Return (X, Y) of the center of cell containing provided text 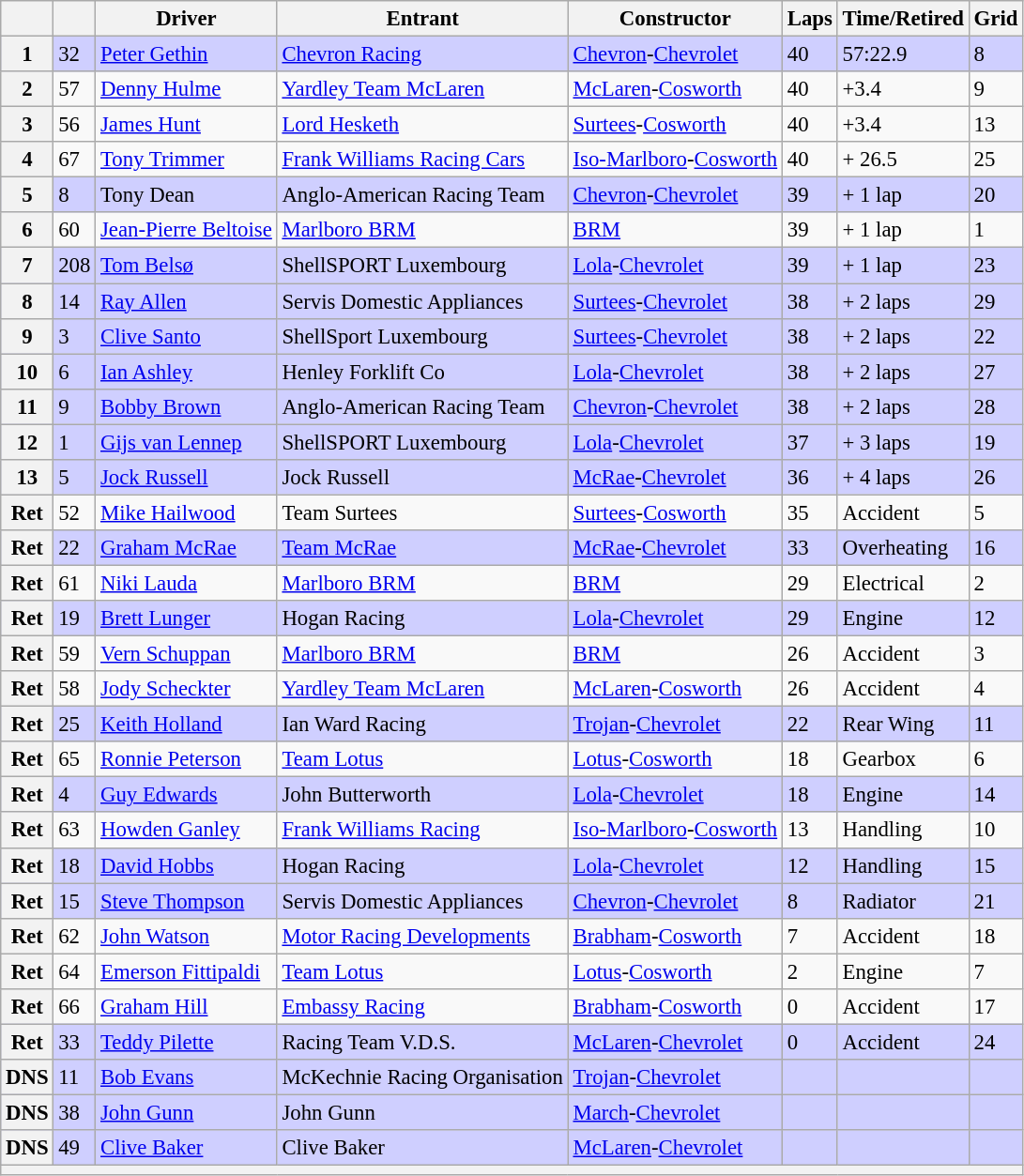
Vern Schuppan (186, 654)
Tom Belsø (186, 266)
64 (75, 971)
Niki Lauda (186, 583)
James Hunt (186, 125)
John Watson (186, 936)
35 (809, 512)
28 (995, 406)
Gearbox (903, 759)
Motor Racing Developments (422, 936)
Teddy Pilette (186, 1042)
49 (75, 1148)
Tony Trimmer (186, 160)
Frank Williams Racing (422, 831)
Denny Hulme (186, 89)
36 (809, 478)
Bob Evans (186, 1077)
Rear Wing (903, 725)
208 (75, 266)
16 (995, 548)
Clive Santo (186, 336)
Jody Scheckter (186, 689)
24 (995, 1042)
Jean-Pierre Beltoise (186, 230)
Tony Dean (186, 195)
56 (75, 125)
20 (995, 195)
Entrant (422, 19)
Grid (995, 19)
David Hobbs (186, 865)
Keith Holland (186, 725)
65 (75, 759)
+ 4 laps (903, 478)
Ian Ashley (186, 372)
Emerson Fittipaldi (186, 971)
52 (75, 512)
59 (75, 654)
17 (995, 1007)
21 (995, 901)
Electrical (903, 583)
Constructor (675, 19)
Ray Allen (186, 301)
Lord Hesketh (422, 125)
+ 3 laps (903, 442)
Graham Hill (186, 1007)
58 (75, 689)
Howden Ganley (186, 831)
Radiator (903, 901)
27 (995, 372)
62 (75, 936)
Graham McRae (186, 548)
57:22.9 (903, 54)
63 (75, 831)
Chevron Racing (422, 54)
+ 26.5 (903, 160)
John Butterworth (422, 795)
Team McRae (422, 548)
Frank Williams Racing Cars (422, 160)
Driver (186, 19)
Steve Thompson (186, 901)
37 (809, 442)
61 (75, 583)
Henley Forklift Co (422, 372)
Ronnie Peterson (186, 759)
Embassy Racing (422, 1007)
Overheating (903, 548)
67 (75, 160)
Guy Edwards (186, 795)
32 (75, 54)
66 (75, 1007)
57 (75, 89)
Mike Hailwood (186, 512)
23 (995, 266)
Racing Team V.D.S. (422, 1042)
Laps (809, 19)
Brett Lunger (186, 619)
Bobby Brown (186, 406)
McKechnie Racing Organisation (422, 1077)
Gijs van Lennep (186, 442)
ShellSport Luxembourg (422, 336)
Team Surtees (422, 512)
Peter Gethin (186, 54)
Time/Retired (903, 19)
60 (75, 230)
Ian Ward Racing (422, 725)
March-Chevrolet (675, 1112)
